Scan for the cell matching the given text and deliver its [x, y] coordinate at center. 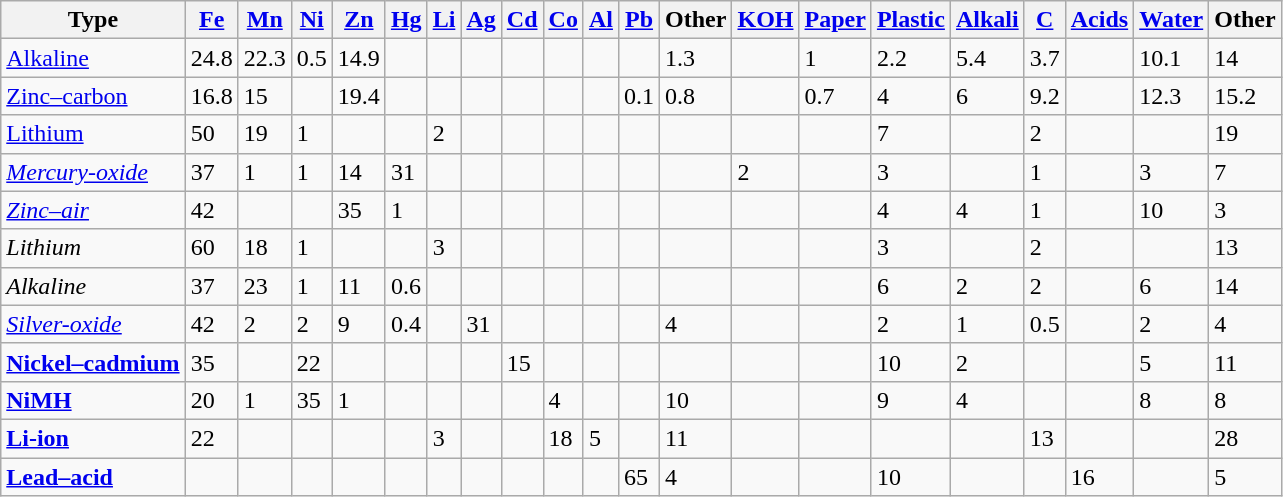
16 [1099, 477]
28 [1245, 438]
50 [212, 134]
Paper [835, 20]
12.3 [1172, 96]
Water [1172, 20]
65 [638, 477]
0.7 [835, 96]
Fe [212, 20]
Ag [481, 20]
Zn [358, 20]
22.3 [264, 58]
Alkali [987, 20]
Li-ion [93, 438]
Silver-oxide [93, 324]
NiMH [93, 400]
Plastic [910, 20]
20 [212, 400]
19.4 [358, 96]
Type [93, 20]
0.1 [638, 96]
0.8 [696, 96]
Pb [638, 20]
3.7 [1044, 58]
KOH [766, 20]
Al [600, 20]
23 [264, 286]
2.2 [910, 58]
Li [444, 20]
Mercury-oxide [93, 172]
Ni [312, 20]
16.8 [212, 96]
Hg [406, 20]
1.3 [696, 58]
Lead–acid [93, 477]
0.6 [406, 286]
Nickel–cadmium [93, 362]
Co [563, 20]
0.4 [406, 324]
60 [212, 248]
14.9 [358, 58]
10.1 [1172, 58]
Acids [1099, 20]
Zinc–carbon [93, 96]
Cd [522, 20]
C [1044, 20]
Zinc–air [93, 210]
24.8 [212, 58]
9.2 [1044, 96]
Mn [264, 20]
15.2 [1245, 96]
5.4 [987, 58]
